Return the (X, Y) coordinate for the center point of the cell that contains the specified text.  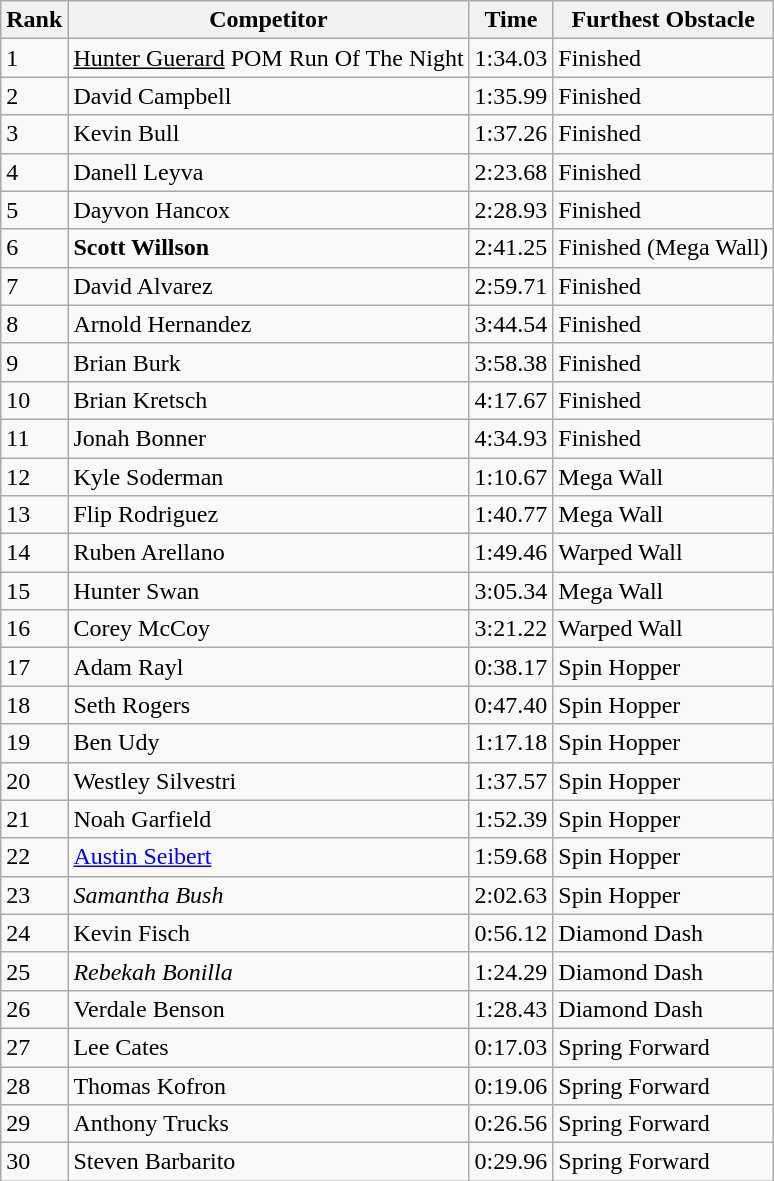
Jonah Bonner (268, 438)
16 (34, 629)
1:40.77 (511, 515)
Danell Leyva (268, 172)
3:44.54 (511, 324)
25 (34, 971)
1:37.26 (511, 134)
2:59.71 (511, 286)
1 (34, 58)
Rebekah Bonilla (268, 971)
1:52.39 (511, 819)
28 (34, 1085)
19 (34, 743)
Noah Garfield (268, 819)
4 (34, 172)
24 (34, 933)
7 (34, 286)
1:17.18 (511, 743)
3:58.38 (511, 362)
2:41.25 (511, 248)
2:23.68 (511, 172)
Westley Silvestri (268, 781)
Competitor (268, 20)
0:29.96 (511, 1162)
0:38.17 (511, 667)
Brian Kretsch (268, 400)
Arnold Hernandez (268, 324)
Seth Rogers (268, 705)
0:17.03 (511, 1047)
Hunter Swan (268, 591)
14 (34, 553)
David Alvarez (268, 286)
Austin Seibert (268, 857)
11 (34, 438)
12 (34, 477)
Furthest Obstacle (664, 20)
0:56.12 (511, 933)
30 (34, 1162)
David Campbell (268, 96)
2:28.93 (511, 210)
Samantha Bush (268, 895)
9 (34, 362)
15 (34, 591)
Verdale Benson (268, 1009)
1:35.99 (511, 96)
Thomas Kofron (268, 1085)
Steven Barbarito (268, 1162)
Kyle Soderman (268, 477)
Finished (Mega Wall) (664, 248)
Scott Willson (268, 248)
1:24.29 (511, 971)
Ruben Arellano (268, 553)
22 (34, 857)
2 (34, 96)
Hunter Guerard POM Run Of The Night (268, 58)
21 (34, 819)
6 (34, 248)
Ben Udy (268, 743)
23 (34, 895)
Adam Rayl (268, 667)
17 (34, 667)
10 (34, 400)
1:37.57 (511, 781)
4:17.67 (511, 400)
Dayvon Hancox (268, 210)
1:10.67 (511, 477)
1:49.46 (511, 553)
Flip Rodriguez (268, 515)
Anthony Trucks (268, 1124)
2:02.63 (511, 895)
Corey McCoy (268, 629)
29 (34, 1124)
1:34.03 (511, 58)
3:05.34 (511, 591)
0:19.06 (511, 1085)
1:59.68 (511, 857)
0:47.40 (511, 705)
Time (511, 20)
18 (34, 705)
4:34.93 (511, 438)
8 (34, 324)
Lee Cates (268, 1047)
20 (34, 781)
Brian Burk (268, 362)
3 (34, 134)
Rank (34, 20)
1:28.43 (511, 1009)
Kevin Bull (268, 134)
0:26.56 (511, 1124)
5 (34, 210)
13 (34, 515)
Kevin Fisch (268, 933)
27 (34, 1047)
3:21.22 (511, 629)
26 (34, 1009)
